Detect which cell encompasses the target text, then output its [x, y] center coordinate. 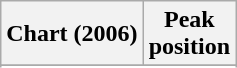
Chart (2006) [72, 34]
Peakposition [189, 34]
